Capture the cell that displays the provided text and extract its (X, Y) central coordinate. 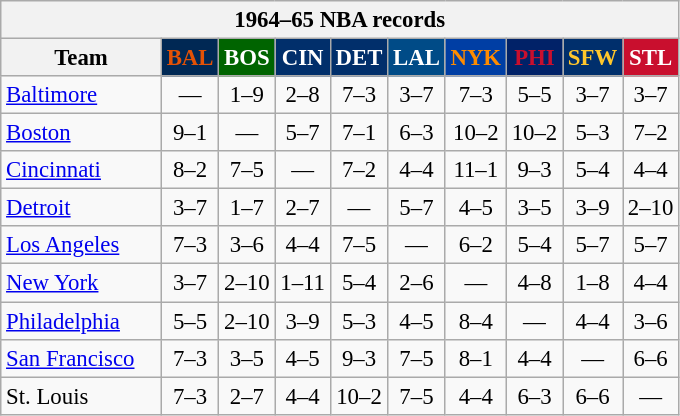
DET (358, 58)
Philadelphia (82, 321)
1–7 (247, 208)
NYK (476, 58)
PHI (534, 58)
9–1 (190, 133)
Detroit (82, 208)
7–1 (358, 133)
New York (82, 283)
1–9 (247, 95)
CIN (302, 58)
San Francisco (82, 358)
BOS (247, 58)
Baltimore (82, 95)
2–6 (416, 283)
Team (82, 58)
Los Angeles (82, 245)
1964–65 NBA records (340, 20)
LAL (416, 58)
BAL (190, 58)
1–11 (302, 283)
8–2 (190, 170)
4–8 (534, 283)
8–1 (476, 358)
8–4 (476, 321)
Boston (82, 133)
1–8 (593, 283)
11–1 (476, 170)
STL (651, 58)
St. Louis (82, 396)
Cincinnati (82, 170)
2–8 (302, 95)
6–2 (476, 245)
SFW (593, 58)
